Return (x, y) of the center of cell containing provided text 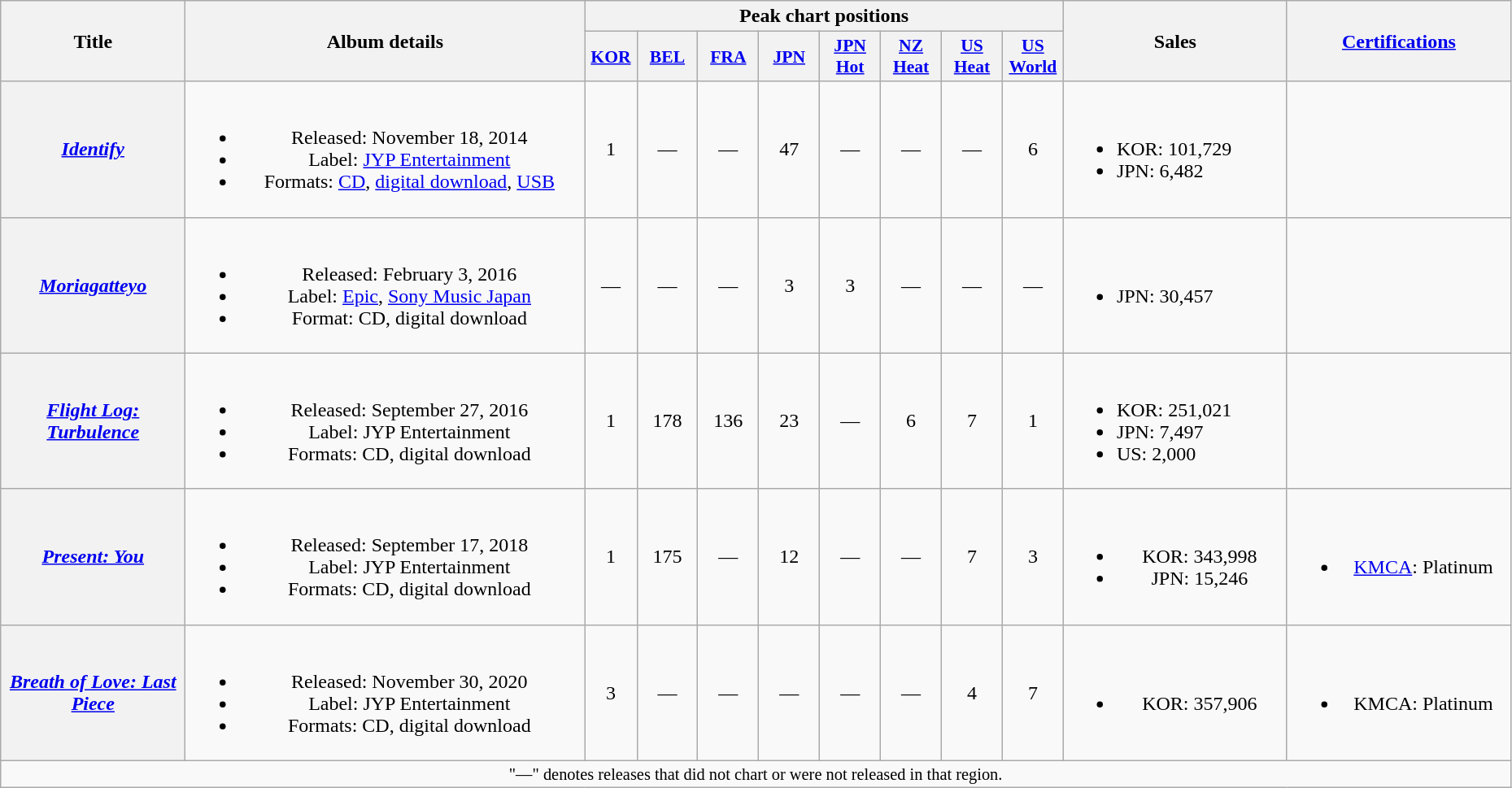
US Heat (973, 57)
Released: September 17, 2018 Label: JYP EntertainmentFormats: CD, digital download (386, 556)
KOR (611, 57)
KOR: 101,729JPN: 6,482 (1174, 150)
USWorld (1033, 57)
Released: November 30, 2020 Label: JYP EntertainmentFormats: CD, digital download (386, 693)
FRA (729, 57)
Peak chart positions (824, 16)
JPN (789, 57)
136 (729, 421)
Moriagatteyo (93, 285)
4 (973, 693)
Title (93, 41)
Breath of Love: Last Piece (93, 693)
Flight Log: Turbulence (93, 421)
KOR: 343,998JPN: 15,246 (1174, 556)
Present: You (93, 556)
Identify (93, 150)
NZHeat (911, 57)
12 (789, 556)
47 (789, 150)
Released: November 18, 2014 Label: JYP EntertainmentFormats: CD, digital download, USB (386, 150)
178 (667, 421)
Certifications (1399, 41)
Released: September 27, 2016 Label: JYP EntertainmentFormats: CD, digital download (386, 421)
KOR: 357,906 (1174, 693)
Album details (386, 41)
Released: February 3, 2016 Label: Epic, Sony Music JapanFormat: CD, digital download (386, 285)
JPN Hot (851, 57)
BEL (667, 57)
KOR: 251,021JPN: 7,497US: 2,000 (1174, 421)
JPN: 30,457 (1174, 285)
175 (667, 556)
Sales (1174, 41)
23 (789, 421)
"—" denotes releases that did not chart or were not released in that region. (756, 774)
